Scan for the cell matching the given text and deliver its [X, Y] coordinate at center. 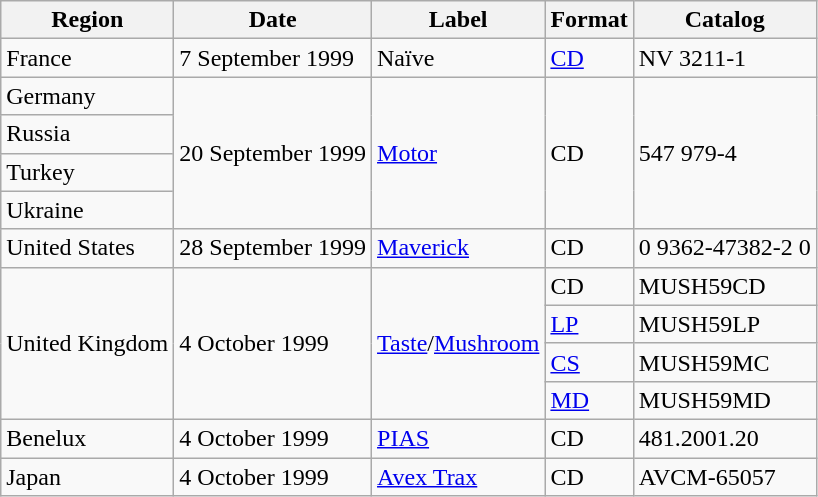
NV 3211-1 [724, 58]
United States [88, 248]
547 979-4 [724, 153]
Turkey [88, 172]
Date [273, 20]
Label [458, 20]
28 September 1999 [273, 248]
Russia [88, 134]
United Kingdom [88, 343]
Benelux [88, 438]
MUSH59CD [724, 286]
France [88, 58]
Catalog [724, 20]
MUSH59MC [724, 362]
Naïve [458, 58]
Avex Trax [458, 477]
Format [589, 20]
481.2001.20 [724, 438]
LP [589, 324]
0 9362-47382-2 0 [724, 248]
7 September 1999 [273, 58]
Motor [458, 153]
CS [589, 362]
MD [589, 400]
Ukraine [88, 210]
Region [88, 20]
AVCM-65057 [724, 477]
PIAS [458, 438]
20 September 1999 [273, 153]
MUSH59LP [724, 324]
Japan [88, 477]
MUSH59MD [724, 400]
Maverick [458, 248]
Germany [88, 96]
Taste/Mushroom [458, 343]
